Scan for the cell matching the given text and deliver its [X, Y] coordinate at center. 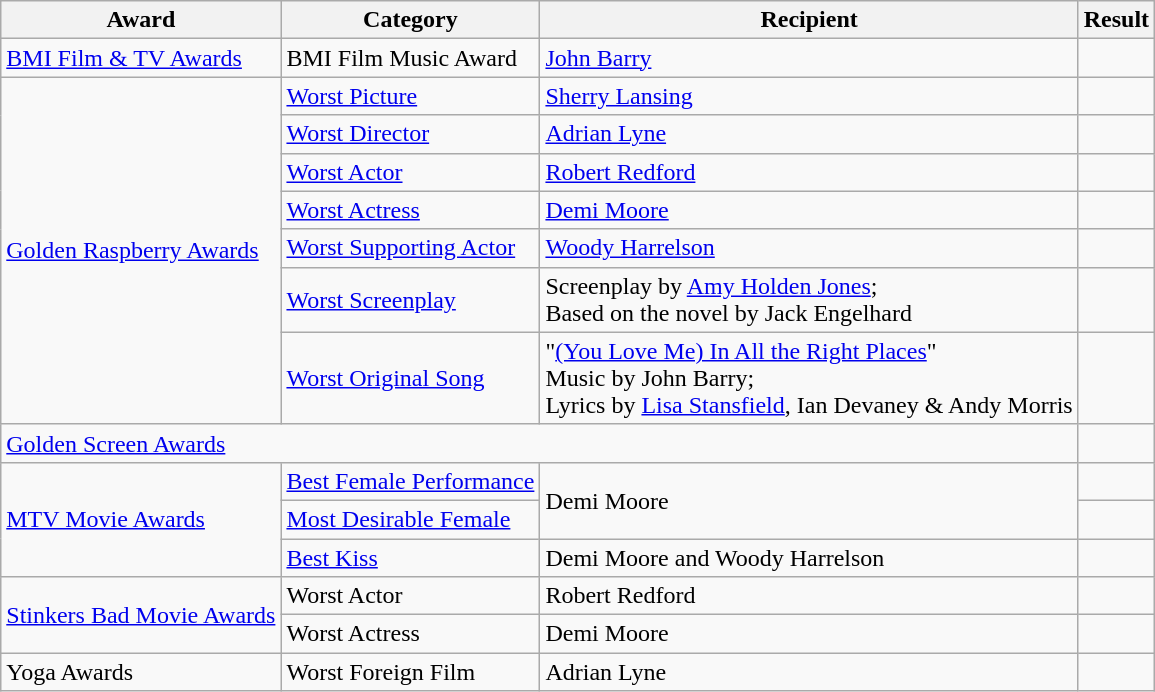
Worst Foreign Film [410, 672]
"(You Love Me) In All the Right Places" Music by John Barry; Lyrics by Lisa Stansfield, Ian Devaney & Andy Morris [809, 378]
Woody Harrelson [809, 248]
Category [410, 20]
Worst Supporting Actor [410, 248]
Screenplay by Amy Holden Jones; Based on the novel by Jack Engelhard [809, 300]
Worst Original Song [410, 378]
BMI Film & TV Awards [141, 58]
Stinkers Bad Movie Awards [141, 615]
Best Kiss [410, 557]
BMI Film Music Award [410, 58]
Worst Director [410, 134]
Recipient [809, 20]
Demi Moore and Woody Harrelson [809, 557]
John Barry [809, 58]
MTV Movie Awards [141, 519]
Worst Screenplay [410, 300]
Golden Raspberry Awards [141, 250]
Sherry Lansing [809, 96]
Best Female Performance [410, 481]
Most Desirable Female [410, 519]
Yoga Awards [141, 672]
Golden Screen Awards [540, 443]
Result [1116, 20]
Worst Picture [410, 96]
Award [141, 20]
